Output the (X, Y) coordinate of the center of the cell containing the given text.  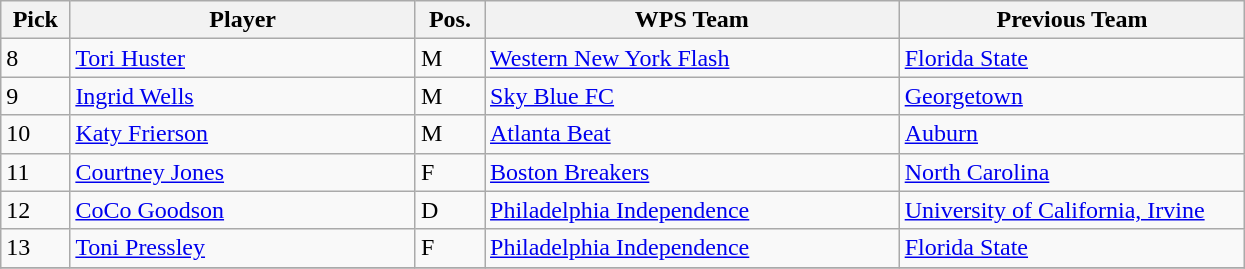
Pick (36, 20)
13 (36, 248)
Courtney Jones (243, 172)
Katy Frierson (243, 134)
Boston Breakers (692, 172)
Ingrid Wells (243, 96)
Pos. (450, 20)
12 (36, 210)
Auburn (1072, 134)
10 (36, 134)
Sky Blue FC (692, 96)
9 (36, 96)
WPS Team (692, 20)
11 (36, 172)
Player (243, 20)
Western New York Flash (692, 58)
University of California, Irvine (1072, 210)
D (450, 210)
Atlanta Beat (692, 134)
Toni Pressley (243, 248)
Georgetown (1072, 96)
CoCo Goodson (243, 210)
8 (36, 58)
Tori Huster (243, 58)
North Carolina (1072, 172)
Previous Team (1072, 20)
